Identify which cell holds the provided text, then report its [x, y] central coordinate. 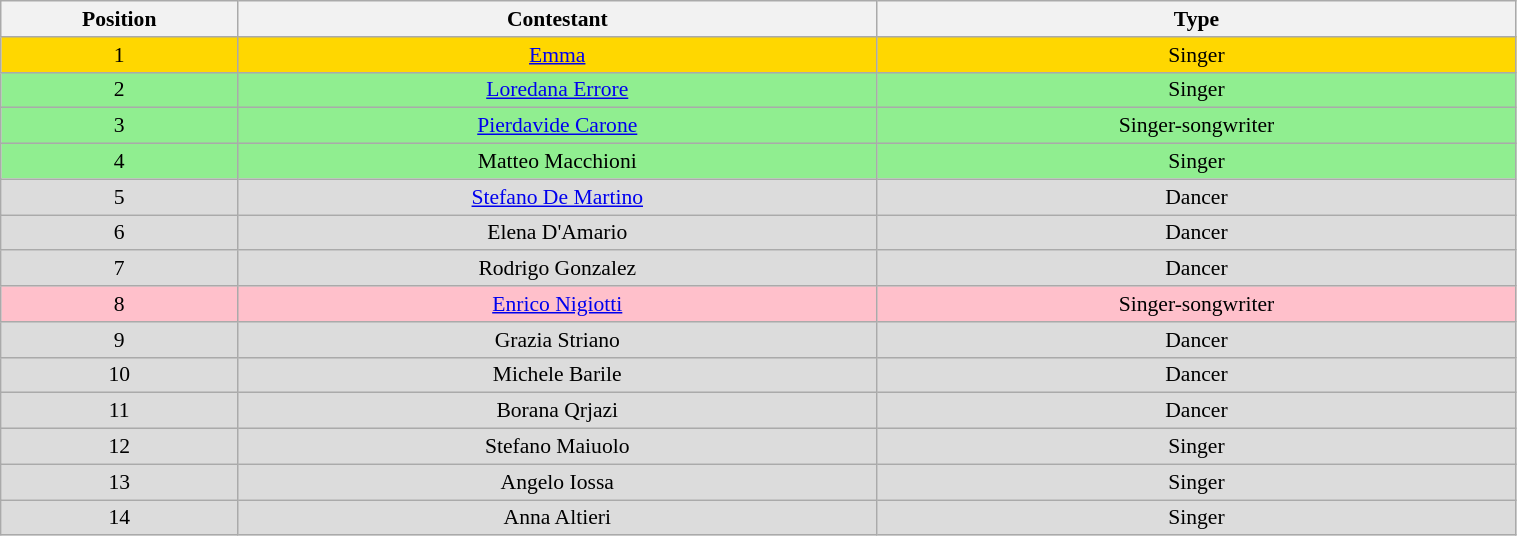
9 [120, 340]
4 [120, 162]
Grazia Striano [558, 340]
6 [120, 233]
10 [120, 375]
2 [120, 90]
8 [120, 304]
Position [120, 19]
5 [120, 197]
Angelo Iossa [558, 482]
Contestant [558, 19]
Stefano Maiuolo [558, 447]
1 [120, 55]
Matteo Macchioni [558, 162]
Anna Altieri [558, 518]
Michele Barile [558, 375]
14 [120, 518]
11 [120, 411]
Emma [558, 55]
12 [120, 447]
Elena D'Amario [558, 233]
13 [120, 482]
Loredana Errore [558, 90]
Enrico Nigiotti [558, 304]
Type [1196, 19]
Pierdavide Carone [558, 126]
7 [120, 269]
Borana Qrjazi [558, 411]
Rodrigo Gonzalez [558, 269]
3 [120, 126]
Stefano De Martino [558, 197]
